Scan for the cell matching the given text and deliver its [x, y] coordinate at center. 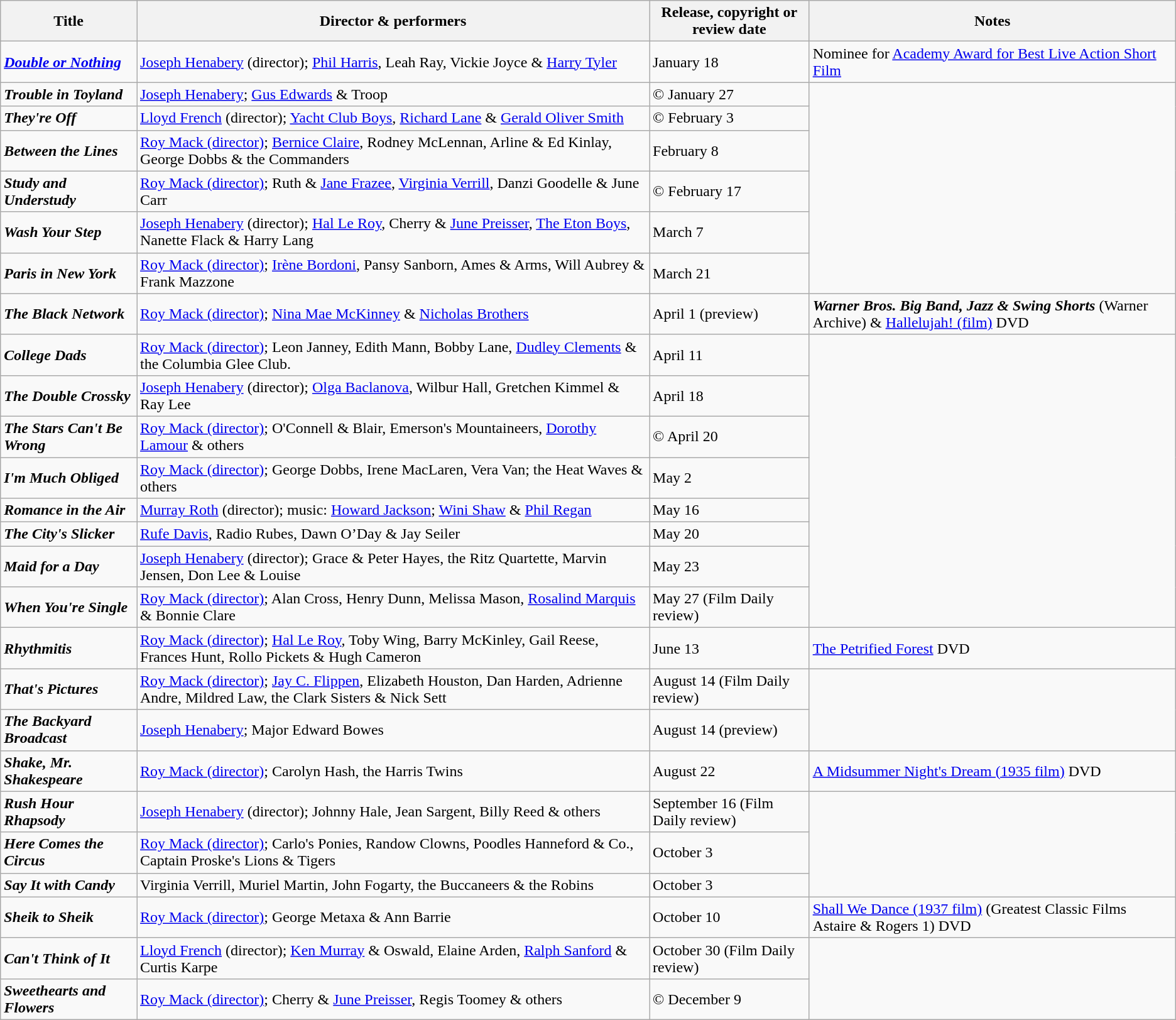
© January 27 [730, 94]
Director & performers [393, 21]
Roy Mack (director); Alan Cross, Henry Dunn, Melissa Mason, Rosalind Marquis & Bonnie Clare [393, 607]
June 13 [730, 649]
Sweethearts and Flowers [69, 999]
August 14 (preview) [730, 730]
Romance in the Air [69, 510]
© February 17 [730, 191]
The Double Crossky [69, 396]
The City's Slicker [69, 534]
That's Pictures [69, 689]
Joseph Henabery; Gus Edwards & Troop [393, 94]
Joseph Henabery (director); Grace & Peter Hayes, the Ritz Quartette, Marvin Jensen, Don Lee & Louise [393, 567]
Roy Mack (director); George Metaxa & Ann Barrie [393, 918]
Between the Lines [69, 151]
Lloyd French (director); Ken Murray & Oswald, Elaine Arden, Ralph Sanford & Curtis Karpe [393, 958]
© April 20 [730, 436]
September 16 (Film Daily review) [730, 812]
The Black Network [69, 314]
May 2 [730, 478]
Roy Mack (director); Carlo's Ponies, Randow Clowns, Poodles Hanneford & Co., Captain Proske's Lions & Tigers [393, 852]
Maid for a Day [69, 567]
Roy Mack (director); Hal Le Roy, Toby Wing, Barry McKinley, Gail Reese, Frances Hunt, Rollo Pickets & Hugh Cameron [393, 649]
Roy Mack (director); Irène Bordoni, Pansy Sanborn, Ames & Arms, Will Aubrey & Frank Mazzone [393, 273]
May 20 [730, 534]
The Stars Can't Be Wrong [69, 436]
Roy Mack (director); Bernice Claire, Rodney McLennan, Arline & Ed Kinlay, George Dobbs & the Commanders [393, 151]
Title [69, 21]
May 23 [730, 567]
March 7 [730, 233]
Wash Your Step [69, 233]
Murray Roth (director); music: Howard Jackson; Wini Shaw & Phil Regan [393, 510]
Shake, Mr. Shakespeare [69, 770]
April 18 [730, 396]
© February 3 [730, 118]
October 30 (Film Daily review) [730, 958]
Roy Mack (director); Leon Janney, Edith Mann, Bobby Lane, Dudley Clements & the Columbia Glee Club. [393, 354]
Roy Mack (director); Nina Mae McKinney & Nicholas Brothers [393, 314]
They're Off [69, 118]
Roy Mack (director); Jay C. Flippen, Elizabeth Houston, Dan Harden, Adrienne Andre, Mildred Law, the Clark Sisters & Nick Sett [393, 689]
Warner Bros. Big Band, Jazz & Swing Shorts (Warner Archive) & Hallelujah! (film) DVD [993, 314]
When You're Single [69, 607]
Sheik to Sheik [69, 918]
Roy Mack (director); George Dobbs, Irene MacLaren, Vera Van; the Heat Waves & others [393, 478]
October 10 [730, 918]
Double or Nothing [69, 62]
May 27 (Film Daily review) [730, 607]
Rhythmitis [69, 649]
Roy Mack (director); O'Connell & Blair, Emerson's Mountaineers, Dorothy Lamour & others [393, 436]
Virginia Verrill, Muriel Martin, John Fogarty, the Buccaneers & the Robins [393, 885]
Here Comes the Circus [69, 852]
Rufe Davis, Radio Rubes, Dawn O’Day & Jay Seiler [393, 534]
Nominee for Academy Award for Best Live Action Short Film [993, 62]
Joseph Henabery (director); Olga Baclanova, Wilbur Hall, Gretchen Kimmel & Ray Lee [393, 396]
© December 9 [730, 999]
February 8 [730, 151]
College Dads [69, 354]
Trouble in Toyland [69, 94]
A Midsummer Night's Dream (1935 film) DVD [993, 770]
Release, copyright or review date [730, 21]
Rush Hour Rhapsody [69, 812]
Study and Understudy [69, 191]
I'm Much Obliged [69, 478]
August 22 [730, 770]
January 18 [730, 62]
Roy Mack (director); Carolyn Hash, the Harris Twins [393, 770]
August 14 (Film Daily review) [730, 689]
Joseph Henabery (director); Hal Le Roy, Cherry & June Preisser, The Eton Boys, Nanette Flack & Harry Lang [393, 233]
Joseph Henabery (director); Johnny Hale, Jean Sargent, Billy Reed & others [393, 812]
Shall We Dance (1937 film) (Greatest Classic Films Astaire & Rogers 1) DVD [993, 918]
April 11 [730, 354]
Roy Mack (director); Cherry & June Preisser, Regis Toomey & others [393, 999]
Lloyd French (director); Yacht Club Boys, Richard Lane & Gerald Oliver Smith [393, 118]
Roy Mack (director); Ruth & Jane Frazee, Virginia Verrill, Danzi Goodelle & June Carr [393, 191]
The Petrified Forest DVD [993, 649]
Joseph Henabery (director); Phil Harris, Leah Ray, Vickie Joyce & Harry Tyler [393, 62]
Paris in New York [69, 273]
April 1 (preview) [730, 314]
Joseph Henabery; Major Edward Bowes [393, 730]
Notes [993, 21]
Say It with Candy [69, 885]
March 21 [730, 273]
May 16 [730, 510]
The Backyard Broadcast [69, 730]
Can't Think of It [69, 958]
